Determine the (X, Y) coordinate at the center of the cell enclosing the given text.  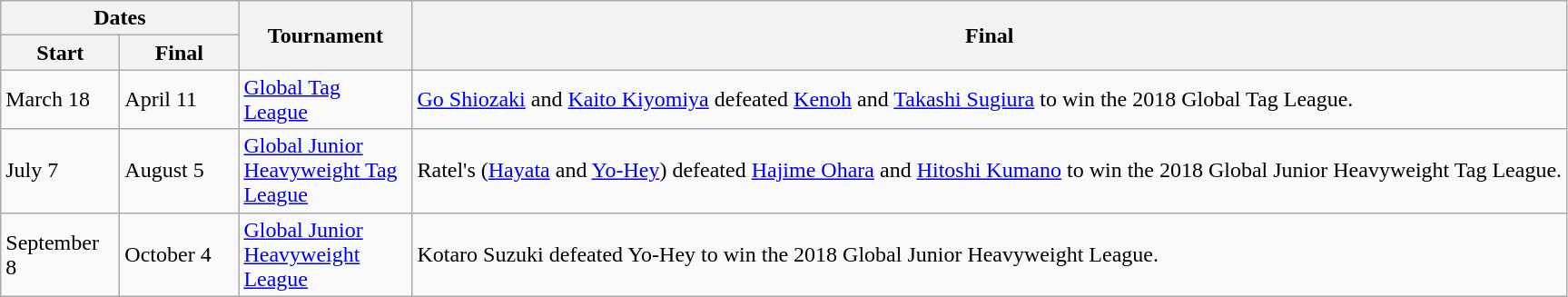
Dates (120, 18)
Global Tag League (325, 100)
Global Junior Heavyweight League (325, 254)
October 4 (180, 254)
Go Shiozaki and Kaito Kiyomiya defeated Kenoh and Takashi Sugiura to win the 2018 Global Tag League. (990, 100)
Tournament (325, 35)
July 7 (60, 171)
March 18 (60, 100)
August 5 (180, 171)
Start (60, 53)
Ratel's (Hayata and Yo-Hey) defeated Hajime Ohara and Hitoshi Kumano to win the 2018 Global Junior Heavyweight Tag League. (990, 171)
April 11 (180, 100)
Global Junior Heavyweight Tag League (325, 171)
Kotaro Suzuki defeated Yo-Hey to win the 2018 Global Junior Heavyweight League. (990, 254)
September 8 (60, 254)
